Identify which cell holds the provided text, then report its (X, Y) central coordinate. 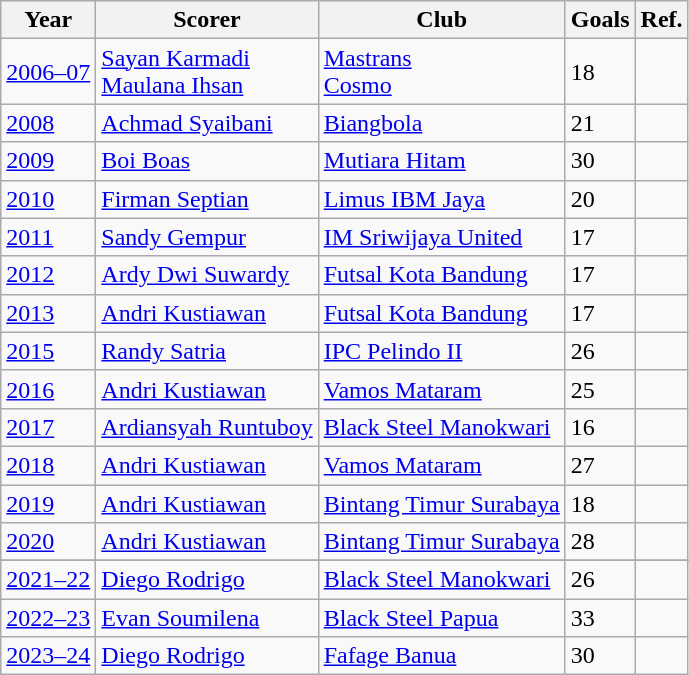
16 (600, 427)
IM Sriwijaya United (442, 237)
2019 (48, 503)
Mutiara Hitam (442, 161)
2016 (48, 389)
2008 (48, 123)
Randy Satria (207, 351)
2015 (48, 351)
Sandy Gempur (207, 237)
27 (600, 465)
28 (600, 542)
2013 (48, 313)
Year (48, 20)
2006–07 (48, 72)
25 (600, 389)
2011 (48, 237)
20 (600, 199)
Black Steel Papua (442, 618)
Ref. (662, 20)
Biangbola (442, 123)
2017 (48, 427)
33 (600, 618)
IPC Pelindo II (442, 351)
2022–23 (48, 618)
Evan Soumilena (207, 618)
2020 (48, 542)
21 (600, 123)
2023–24 (48, 656)
2010 (48, 199)
Club (442, 20)
Achmad Syaibani (207, 123)
Goals (600, 20)
2012 (48, 275)
Boi Boas (207, 161)
Limus IBM Jaya (442, 199)
Ardiansyah Runtuboy (207, 427)
Scorer (207, 20)
Sayan Karmadi Maulana Ihsan (207, 72)
Ardy Dwi Suwardy (207, 275)
2021–22 (48, 580)
2018 (48, 465)
2009 (48, 161)
Mastrans Cosmo (442, 72)
Firman Septian (207, 199)
Fafage Banua (442, 656)
